Capture the cell that displays the provided text and extract its (x, y) central coordinate. 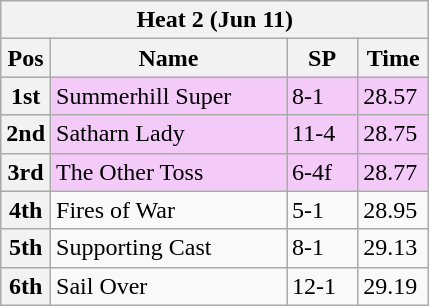
6th (26, 286)
3rd (26, 172)
Summerhill Super (169, 96)
SP (322, 58)
Fires of War (169, 210)
Satharn Lady (169, 134)
1st (26, 96)
Name (169, 58)
Sail Over (169, 286)
Heat 2 (Jun 11) (215, 20)
2nd (26, 134)
29.13 (394, 248)
5th (26, 248)
28.75 (394, 134)
28.77 (394, 172)
28.57 (394, 96)
6-4f (322, 172)
The Other Toss (169, 172)
11-4 (322, 134)
4th (26, 210)
28.95 (394, 210)
Pos (26, 58)
5-1 (322, 210)
12-1 (322, 286)
29.19 (394, 286)
Time (394, 58)
Supporting Cast (169, 248)
